Output the [x, y] coordinate of the center of the cell containing the given text.  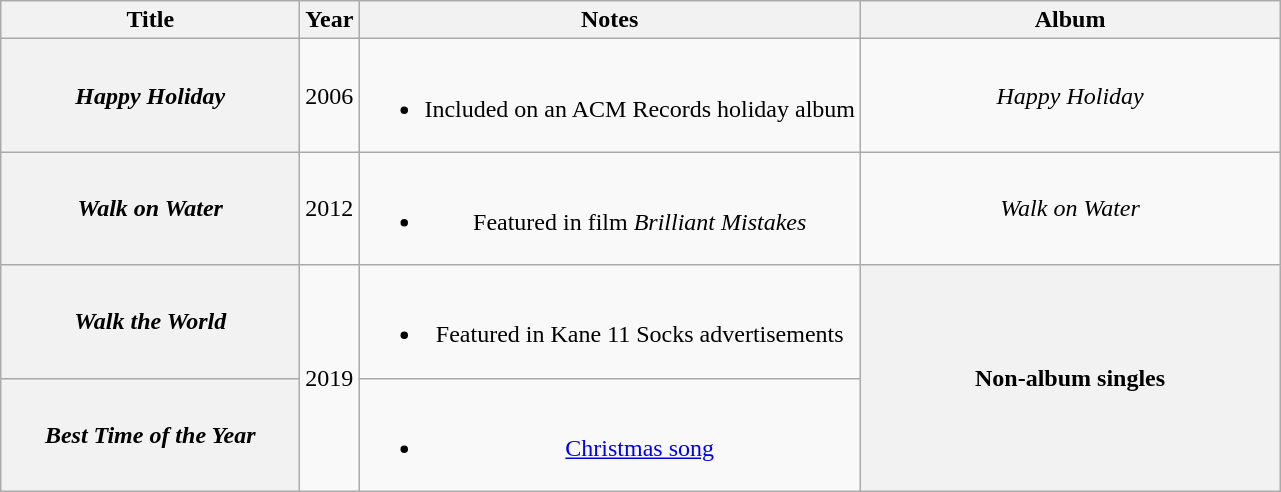
Year [330, 20]
Walk the World [150, 322]
Non-album singles [1070, 378]
Featured in film Brilliant Mistakes [610, 208]
Album [1070, 20]
Featured in Kane 11 Socks advertisements [610, 322]
Title [150, 20]
2012 [330, 208]
2019 [330, 378]
Notes [610, 20]
Included on an ACM Records holiday album [610, 96]
2006 [330, 96]
Best Time of the Year [150, 434]
Christmas song [610, 434]
